For the text-containing cell, return its midpoint in (x, y) coordinate format. 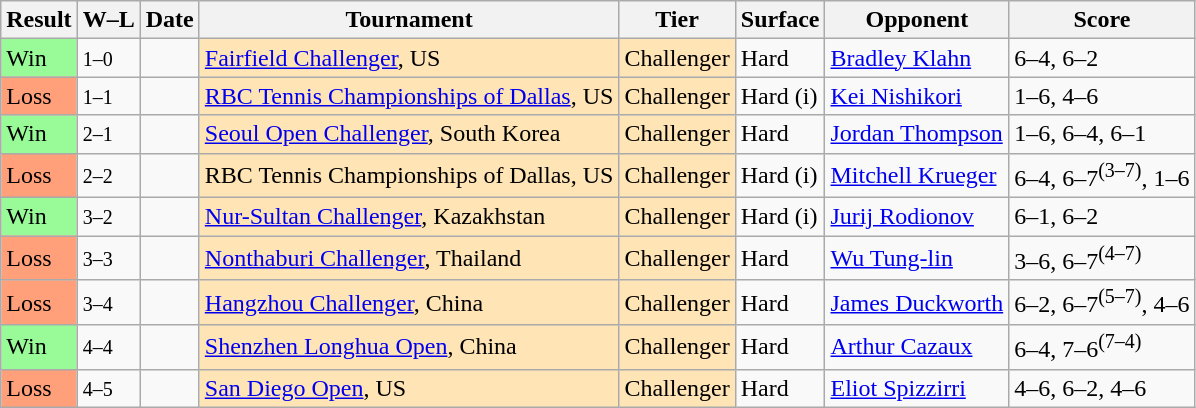
Jurij Rodionov (917, 217)
4–6, 6–2, 4–6 (1102, 388)
Nur-Sultan Challenger, Kazakhstan (409, 217)
Date (170, 20)
Surface (780, 20)
4–4 (108, 348)
2–2 (108, 176)
San Diego Open, US (409, 388)
Score (1102, 20)
1–6, 6–4, 6–1 (1102, 134)
6–4, 7–6(7–4) (1102, 348)
Tier (677, 20)
Kei Nishikori (917, 96)
3–3 (108, 258)
Wu Tung-lin (917, 258)
Jordan Thompson (917, 134)
2–1 (108, 134)
Shenzhen Longhua Open, China (409, 348)
6–4, 6–7(3–7), 1–6 (1102, 176)
1–1 (108, 96)
James Duckworth (917, 302)
Arthur Cazaux (917, 348)
6–1, 6–2 (1102, 217)
6–4, 6–2 (1102, 58)
1–6, 4–6 (1102, 96)
3–4 (108, 302)
4–5 (108, 388)
6–2, 6–7(5–7), 4–6 (1102, 302)
Result (39, 20)
Opponent (917, 20)
Eliot Spizzirri (917, 388)
W–L (108, 20)
1–0 (108, 58)
Mitchell Krueger (917, 176)
Hangzhou Challenger, China (409, 302)
3–6, 6–7(4–7) (1102, 258)
3–2 (108, 217)
Bradley Klahn (917, 58)
Tournament (409, 20)
Nonthaburi Challenger, Thailand (409, 258)
Seoul Open Challenger, South Korea (409, 134)
Fairfield Challenger, US (409, 58)
